From the cell containing the given text, extract its center point as [X, Y] coordinate. 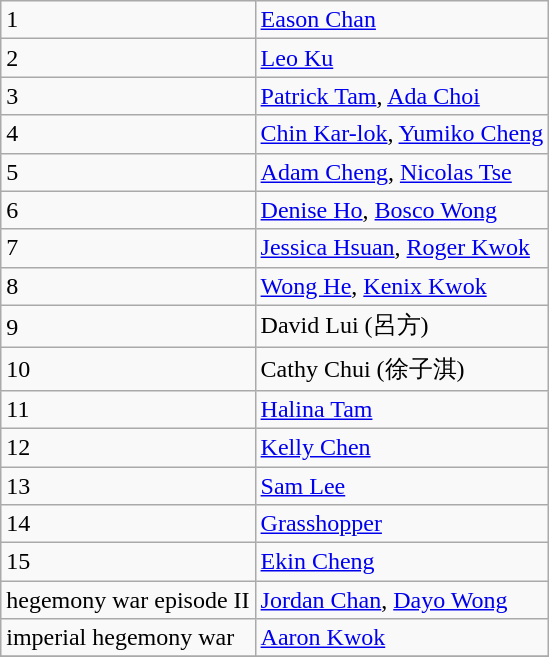
Sam Lee [402, 485]
Halina Tam [402, 409]
David Lui (呂方) [402, 326]
Jordan Chan, Dayo Wong [402, 600]
12 [128, 447]
1 [128, 20]
Cathy Chui (徐子淇) [402, 370]
14 [128, 524]
Chin Kar-lok, Yumiko Cheng [402, 134]
Eason Chan [402, 20]
Jessica Hsuan, Roger Kwok [402, 248]
Leo Ku [402, 58]
Adam Cheng, Nicolas Tse [402, 172]
3 [128, 96]
Denise Ho, Bosco Wong [402, 210]
Patrick Tam, Ada Choi [402, 96]
Ekin Cheng [402, 562]
9 [128, 326]
hegemony war episode II [128, 600]
4 [128, 134]
6 [128, 210]
Kelly Chen [402, 447]
8 [128, 286]
2 [128, 58]
7 [128, 248]
imperial hegemony war [128, 638]
Wong He, Kenix Kwok [402, 286]
13 [128, 485]
10 [128, 370]
Grasshopper [402, 524]
Aaron Kwok [402, 638]
5 [128, 172]
11 [128, 409]
15 [128, 562]
